Return (X, Y) of the center of cell containing provided text 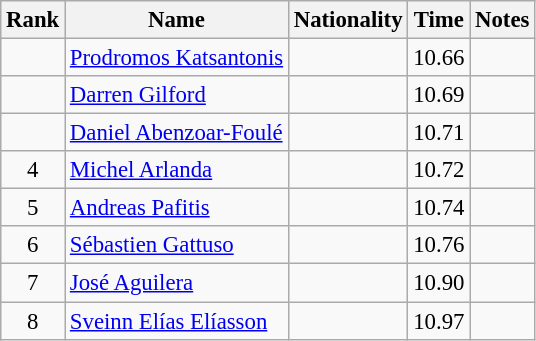
Prodromos Katsantonis (177, 58)
10.74 (439, 208)
Time (439, 20)
Sveinn Elías Elíasson (177, 321)
4 (33, 170)
José Aguilera (177, 283)
Rank (33, 20)
5 (33, 208)
Sébastien Gattuso (177, 245)
8 (33, 321)
Michel Arlanda (177, 170)
Notes (502, 20)
10.72 (439, 170)
Name (177, 20)
10.97 (439, 321)
10.76 (439, 245)
10.90 (439, 283)
6 (33, 245)
Nationality (348, 20)
10.66 (439, 58)
7 (33, 283)
10.71 (439, 133)
10.69 (439, 95)
Darren Gilford (177, 95)
Andreas Pafitis (177, 208)
Daniel Abenzoar-Foulé (177, 133)
